Determine the (x, y) coordinate at the center of the cell enclosing the given text.  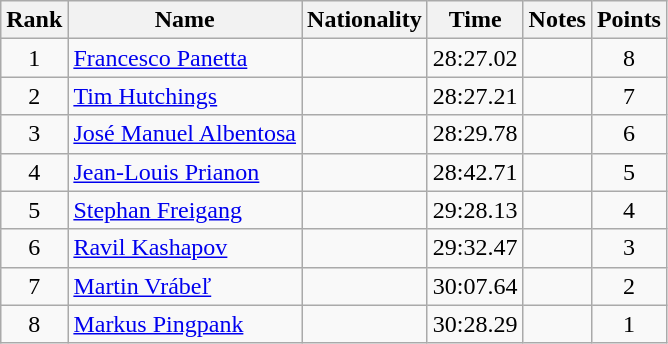
Francesco Panetta (185, 58)
Nationality (365, 20)
Martin Vrábeľ (185, 286)
Jean-Louis Prianon (185, 172)
Markus Pingpank (185, 324)
Points (628, 20)
Rank (34, 20)
Tim Hutchings (185, 96)
30:28.29 (475, 324)
28:27.21 (475, 96)
30:07.64 (475, 286)
José Manuel Albentosa (185, 134)
28:42.71 (475, 172)
Ravil Kashapov (185, 248)
Stephan Freigang (185, 210)
Name (185, 20)
29:28.13 (475, 210)
28:29.78 (475, 134)
28:27.02 (475, 58)
29:32.47 (475, 248)
Time (475, 20)
Notes (557, 20)
